Pinpoint the cell where the given text exists, returning its [x, y] midpoint coordinate. 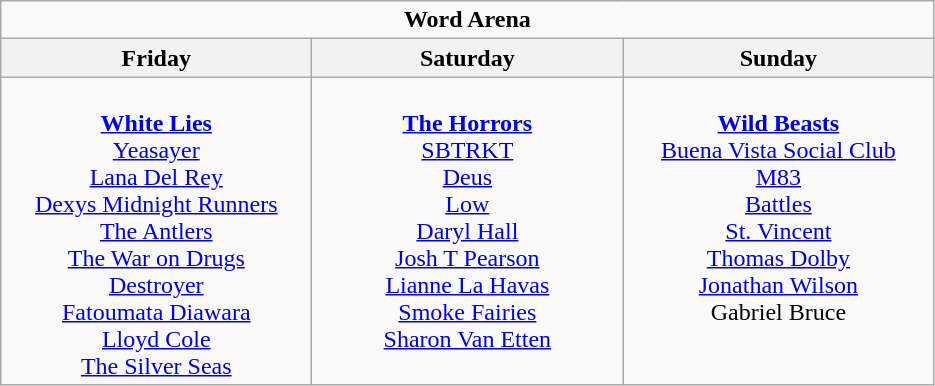
White Lies Yeasayer Lana Del Rey Dexys Midnight Runners The Antlers The War on Drugs Destroyer Fatoumata Diawara Lloyd Cole The Silver Seas [156, 231]
Saturday [468, 58]
The Horrors SBTRKT Deus Low Daryl Hall Josh T Pearson Lianne La Havas Smoke Fairies Sharon Van Etten [468, 231]
Friday [156, 58]
Wild Beasts Buena Vista Social Club M83 Battles St. Vincent Thomas Dolby Jonathan Wilson Gabriel Bruce [778, 231]
Word Arena [468, 20]
Sunday [778, 58]
